Extract the [X, Y] coordinate from the center of the cell holding the provided text.  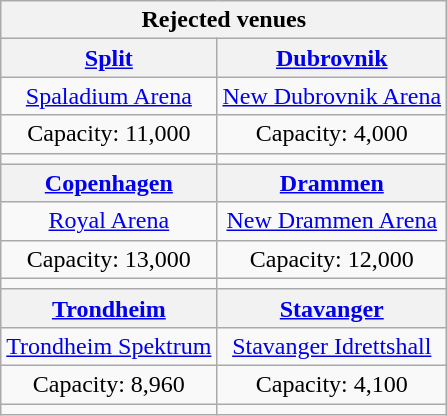
New Dubrovnik Arena [332, 96]
Royal Arena [109, 221]
Rejected venues [224, 20]
Drammen [332, 183]
Capacity: 4,000 [332, 134]
Stavanger Idrettshall [332, 346]
Trondheim [109, 308]
Copenhagen [109, 183]
Capacity: 11,000 [109, 134]
New Drammen Arena [332, 221]
Spaladium Arena [109, 96]
Capacity: 4,100 [332, 384]
Dubrovnik [332, 58]
Trondheim Spektrum [109, 346]
Split [109, 58]
Capacity: 8,960 [109, 384]
Capacity: 13,000 [109, 259]
Capacity: 12,000 [332, 259]
Stavanger [332, 308]
